Detect which cell encompasses the target text, then output its [X, Y] center coordinate. 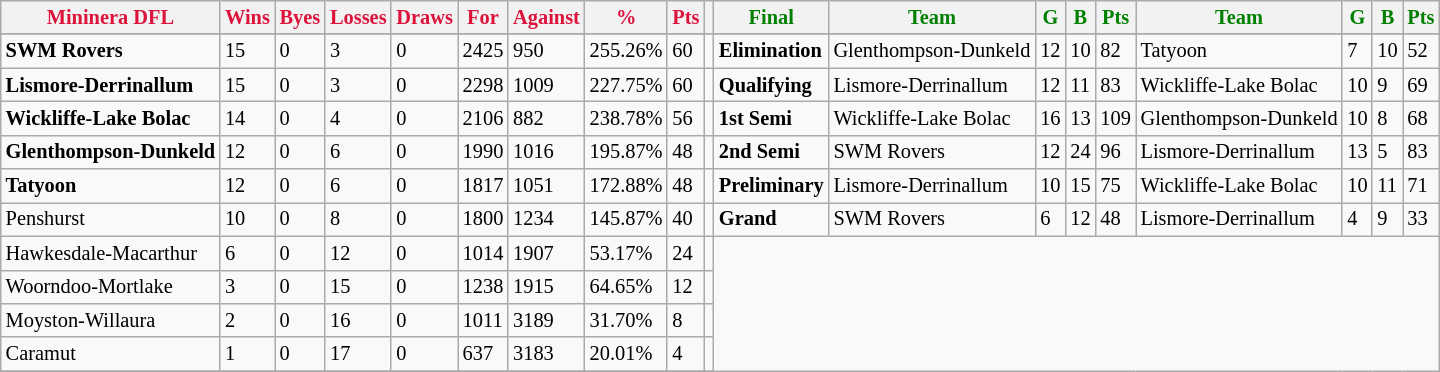
75 [1115, 186]
1 [248, 354]
3183 [546, 354]
Penshurst [110, 219]
69 [1422, 85]
2nd Semi [772, 152]
5 [1387, 152]
1990 [483, 152]
17 [358, 354]
950 [546, 51]
53.17% [626, 253]
Caramut [110, 354]
Wins [248, 17]
% [626, 17]
Mininera DFL [110, 17]
20.01% [626, 354]
1907 [546, 253]
1915 [546, 287]
71 [1422, 186]
3189 [546, 320]
1238 [483, 287]
Moyston-Willaura [110, 320]
Elimination [772, 51]
1016 [546, 152]
882 [546, 118]
255.26% [626, 51]
For [483, 17]
1800 [483, 219]
2298 [483, 85]
40 [686, 219]
Draws [424, 17]
33 [1422, 219]
Against [546, 17]
109 [1115, 118]
Final [772, 17]
1009 [546, 85]
82 [1115, 51]
Grand [772, 219]
68 [1422, 118]
2106 [483, 118]
227.75% [626, 85]
56 [686, 118]
2 [248, 320]
1234 [546, 219]
Losses [358, 17]
31.70% [626, 320]
1014 [483, 253]
1011 [483, 320]
Hawkesdale-Macarthur [110, 253]
Qualifying [772, 85]
145.87% [626, 219]
238.78% [626, 118]
2425 [483, 51]
52 [1422, 51]
Byes [300, 17]
1051 [546, 186]
96 [1115, 152]
172.88% [626, 186]
637 [483, 354]
Woorndoo-Mortlake [110, 287]
1st Semi [772, 118]
195.87% [626, 152]
1817 [483, 186]
7 [1357, 51]
14 [248, 118]
Preliminary [772, 186]
64.65% [626, 287]
